From the cell containing the given text, extract its center point as [X, Y] coordinate. 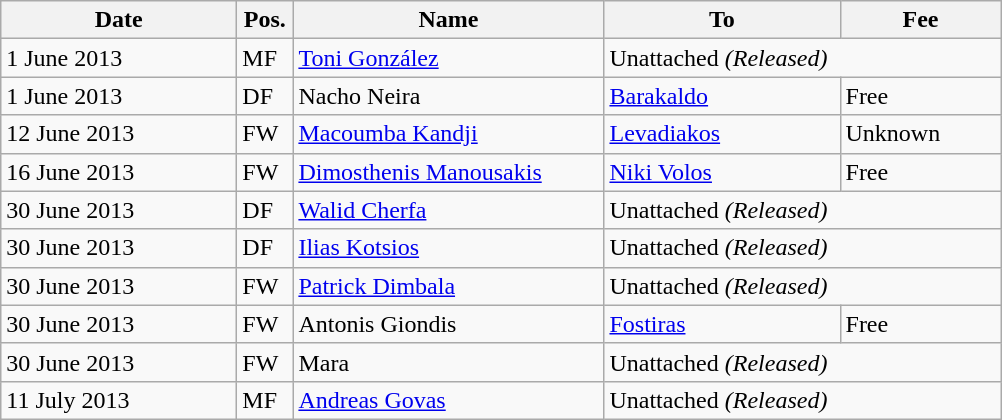
Mara [448, 362]
11 July 2013 [119, 400]
Niki Volos [722, 172]
To [722, 20]
Fostiras [722, 324]
12 June 2013 [119, 134]
16 June 2013 [119, 172]
Walid Cherfa [448, 210]
Pos. [265, 20]
Antonis Giondis [448, 324]
Name [448, 20]
Ilias Kotsios [448, 248]
Dimosthenis Manousakis [448, 172]
Macoumba Kandji [448, 134]
Fee [920, 20]
Patrick Dimbala [448, 286]
Levadiakos [722, 134]
Nacho Neira [448, 96]
Toni González [448, 58]
Andreas Govas [448, 400]
Barakaldo [722, 96]
Unknown [920, 134]
Date [119, 20]
